From the cell containing the given text, extract its center point as [x, y] coordinate. 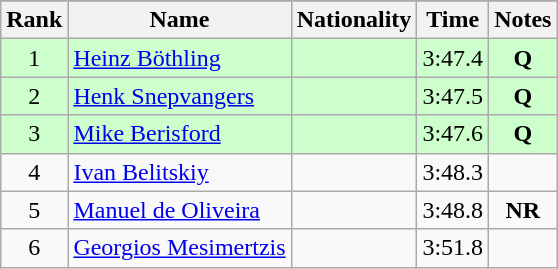
3:48.3 [453, 172]
Manuel de Oliveira [180, 210]
4 [34, 172]
Time [453, 20]
Notes [523, 20]
NR [523, 210]
Name [180, 20]
Henk Snepvangers [180, 96]
3:48.8 [453, 210]
Georgios Mesimertzis [180, 248]
2 [34, 96]
Rank [34, 20]
3:47.6 [453, 134]
Mike Berisford [180, 134]
1 [34, 58]
3:51.8 [453, 248]
3:47.5 [453, 96]
Heinz Böthling [180, 58]
Nationality [354, 20]
3 [34, 134]
Ivan Belitskiy [180, 172]
5 [34, 210]
6 [34, 248]
3:47.4 [453, 58]
